For the text-containing cell, return its midpoint in [x, y] coordinate format. 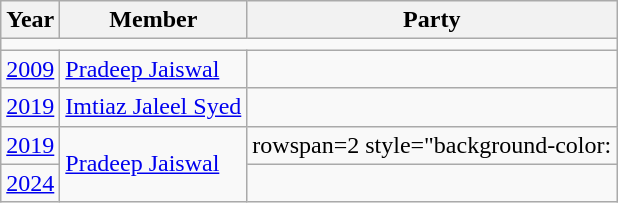
Imtiaz Jaleel Syed [154, 107]
2024 [30, 183]
Party [432, 20]
2009 [30, 69]
Member [154, 20]
Year [30, 20]
rowspan=2 style="background-color: [432, 145]
